For the text-containing cell, return its midpoint in (x, y) coordinate format. 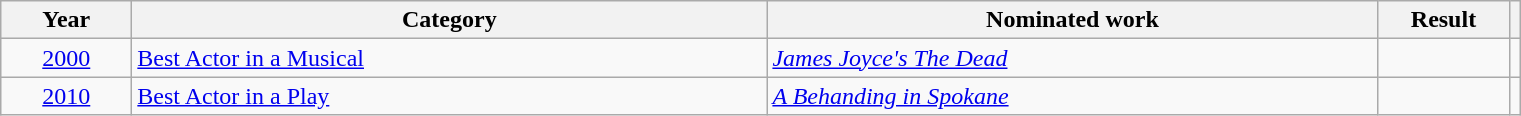
Best Actor in a Play (450, 96)
Year (66, 20)
Result (1444, 20)
James Joyce's The Dead (1072, 58)
2010 (66, 96)
Category (450, 20)
Best Actor in a Musical (450, 58)
A Behanding in Spokane (1072, 96)
Nominated work (1072, 20)
2000 (66, 58)
